Capture the cell that displays the provided text and extract its (x, y) central coordinate. 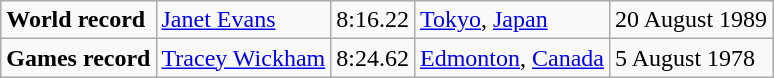
Tokyo, Japan (512, 20)
8:16.22 (373, 20)
Edmonton, Canada (512, 58)
8:24.62 (373, 58)
20 August 1989 (692, 20)
5 August 1978 (692, 58)
Janet Evans (244, 20)
Tracey Wickham (244, 58)
World record (78, 20)
Games record (78, 58)
